Locate the cell with the specified text and output its [X, Y] center coordinate. 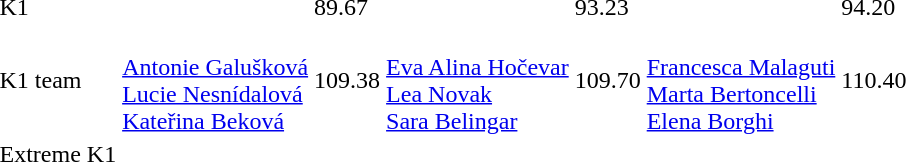
Antonie GaluškováLucie NesnídalováKateřina Beková [216, 80]
109.70 [608, 80]
Eva Alina HočevarLea NovakSara Belingar [478, 80]
Francesca MalagutiMarta BertoncelliElena Borghi [741, 80]
109.38 [348, 80]
